Determine the (x, y) coordinate at the center of the cell enclosing the given text.  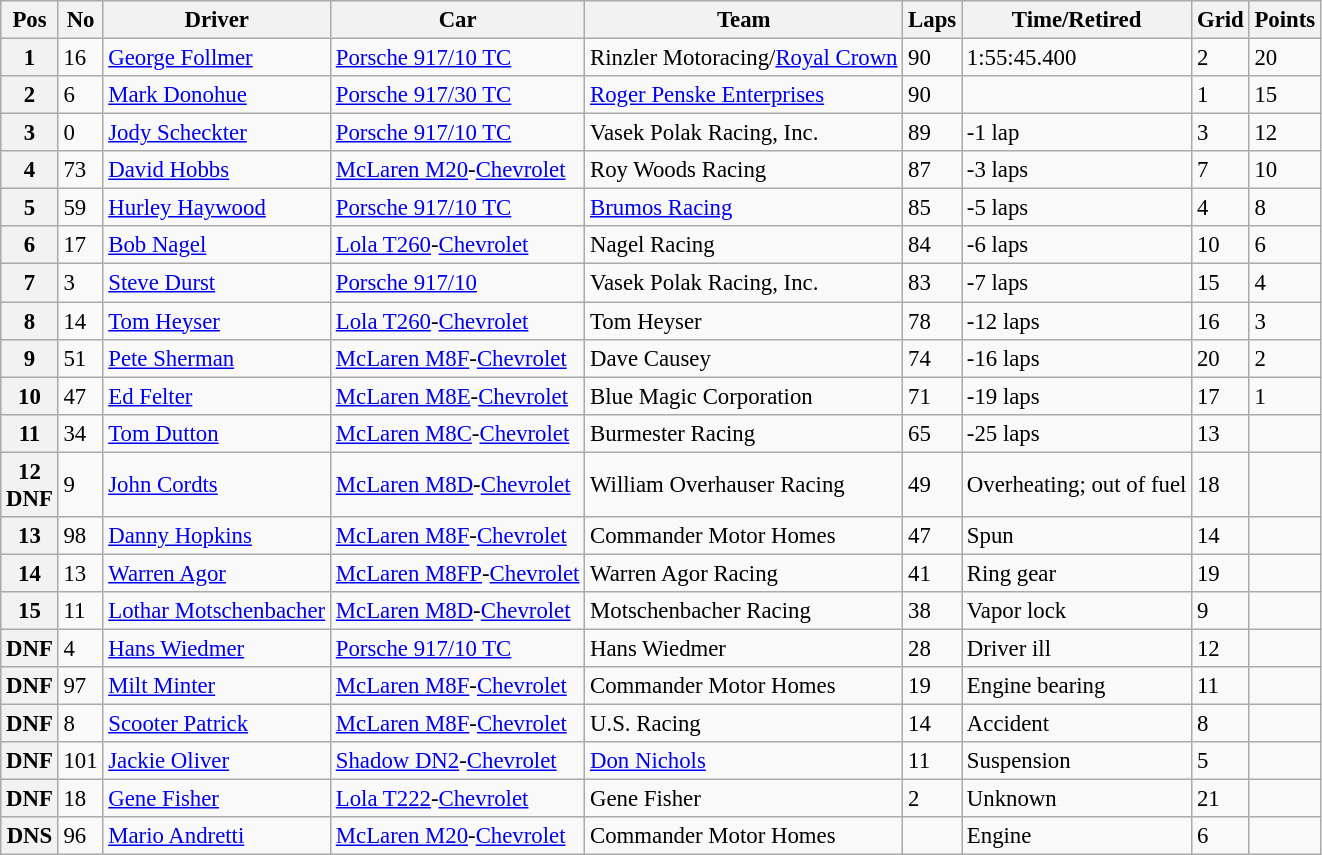
Unknown (1077, 799)
Steve Durst (217, 283)
85 (932, 208)
Porsche 917/10 (458, 283)
Team (744, 20)
1:55:45.400 (1077, 58)
-25 laps (1077, 433)
Accident (1077, 724)
Porsche 917/30 TC (458, 95)
Spun (1077, 536)
Suspension (1077, 761)
-19 laps (1077, 396)
Shadow DN2-Chevrolet (458, 761)
101 (80, 761)
DNS (30, 836)
Driver ill (1077, 648)
12DNF (30, 484)
51 (80, 358)
Time/Retired (1077, 20)
Tom Dutton (217, 433)
84 (932, 245)
83 (932, 283)
-16 laps (1077, 358)
Pos (30, 20)
Jackie Oliver (217, 761)
-3 laps (1077, 170)
John Cordts (217, 484)
McLaren M8E-Chevrolet (458, 396)
98 (80, 536)
21 (1220, 799)
Rinzler Motoracing/Royal Crown (744, 58)
Mario Andretti (217, 836)
No (80, 20)
41 (932, 573)
Roy Woods Racing (744, 170)
74 (932, 358)
Warren Agor (217, 573)
89 (932, 133)
U.S. Racing (744, 724)
-7 laps (1077, 283)
-12 laps (1077, 321)
William Overhauser Racing (744, 484)
-1 lap (1077, 133)
Engine (1077, 836)
Lola T222-Chevrolet (458, 799)
David Hobbs (217, 170)
28 (932, 648)
Lothar Motschenbacher (217, 611)
73 (80, 170)
-5 laps (1077, 208)
Milt Minter (217, 686)
Pete Sherman (217, 358)
Burmester Racing (744, 433)
Brumos Racing (744, 208)
97 (80, 686)
Scooter Patrick (217, 724)
0 (80, 133)
Blue Magic Corporation (744, 396)
78 (932, 321)
Dave Causey (744, 358)
Bob Nagel (217, 245)
Warren Agor Racing (744, 573)
McLaren M8C-Chevrolet (458, 433)
96 (80, 836)
Mark Donohue (217, 95)
Jody Scheckter (217, 133)
49 (932, 484)
Engine bearing (1077, 686)
Points (1284, 20)
Ed Felter (217, 396)
38 (932, 611)
Ring gear (1077, 573)
87 (932, 170)
Don Nichols (744, 761)
Overheating; out of fuel (1077, 484)
Roger Penske Enterprises (744, 95)
34 (80, 433)
George Follmer (217, 58)
Danny Hopkins (217, 536)
Motschenbacher Racing (744, 611)
Hurley Haywood (217, 208)
Grid (1220, 20)
Vapor lock (1077, 611)
-6 laps (1077, 245)
59 (80, 208)
McLaren M8FP-Chevrolet (458, 573)
Laps (932, 20)
Car (458, 20)
Nagel Racing (744, 245)
Driver (217, 20)
71 (932, 396)
65 (932, 433)
